Determine the [x, y] coordinate at the center of the cell enclosing the given text.  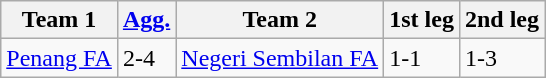
2nd leg [502, 20]
Team 2 [280, 20]
Penang FA [60, 58]
Negeri Sembilan FA [280, 58]
1st leg [422, 20]
2-4 [146, 58]
Agg. [146, 20]
Team 1 [60, 20]
1-3 [502, 58]
1-1 [422, 58]
